Determine the [x, y] coordinate at the center of the cell enclosing the given text.  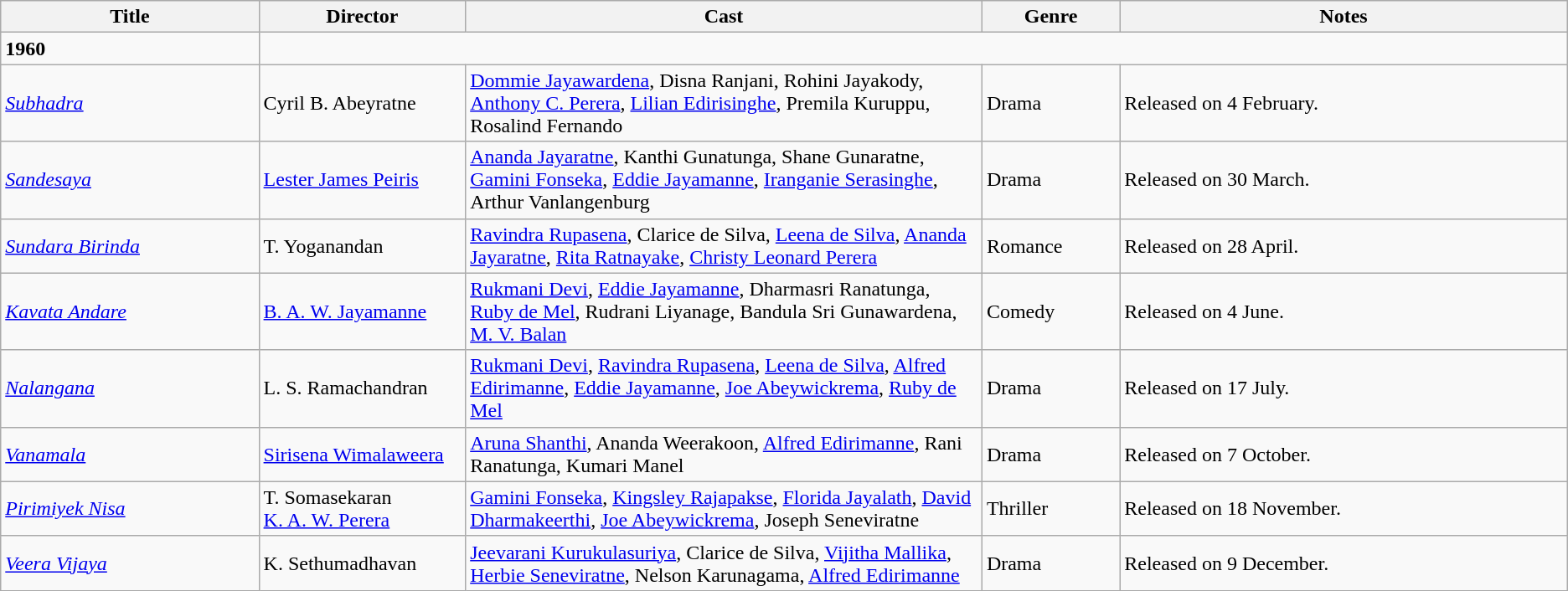
Cast [724, 17]
K. Sethumadhavan [362, 563]
Rukmani Devi, Ravindra Rupasena, Leena de Silva, Alfred Edirimanne, Eddie Jayamanne, Joe Abeywickrema, Ruby de Mel [724, 388]
Released on 4 June. [1344, 311]
Sirisena Wimalaweera [362, 454]
Gamini Fonseka, Kingsley Rajapakse, Florida Jayalath, David Dharmakeerthi, Joe Abeywickrema, Joseph Seneviratne [724, 509]
Cyril B. Abeyratne [362, 103]
Title [130, 17]
1960 [130, 49]
Released on 17 July. [1344, 388]
Comedy [1050, 311]
Released on 9 December. [1344, 563]
Ananda Jayaratne, Kanthi Gunatunga, Shane Gunaratne, Gamini Fonseka, Eddie Jayamanne, Iranganie Serasinghe, Arthur Vanlangenburg [724, 180]
Vanamala [130, 454]
Sundara Birinda [130, 246]
Released on 7 October. [1344, 454]
T. Yoganandan [362, 246]
Director [362, 17]
B. A. W. Jayamanne [362, 311]
Nalangana [130, 388]
Veera Vijaya [130, 563]
Pirimiyek Nisa [130, 509]
Notes [1344, 17]
Subhadra [130, 103]
Romance [1050, 246]
Rukmani Devi, Eddie Jayamanne, Dharmasri Ranatunga, Ruby de Mel, Rudrani Liyanage, Bandula Sri Gunawardena, M. V. Balan [724, 311]
Sandesaya [130, 180]
Kavata Andare [130, 311]
Aruna Shanthi, Ananda Weerakoon, Alfred Edirimanne, Rani Ranatunga, Kumari Manel [724, 454]
Released on 30 March. [1344, 180]
Lester James Peiris [362, 180]
T. Somasekaran K. A. W. Perera [362, 509]
Ravindra Rupasena, Clarice de Silva, Leena de Silva, Ananda Jayaratne, Rita Ratnayake, Christy Leonard Perera [724, 246]
Released on 4 February. [1344, 103]
Released on 28 April. [1344, 246]
Released on 18 November. [1344, 509]
Jeevarani Kurukulasuriya, Clarice de Silva, Vijitha Mallika, Herbie Seneviratne, Nelson Karunagama, Alfred Edirimanne [724, 563]
L. S. Ramachandran [362, 388]
Dommie Jayawardena, Disna Ranjani, Rohini Jayakody, Anthony C. Perera, Lilian Edirisinghe, Premila Kuruppu, Rosalind Fernando [724, 103]
Genre [1050, 17]
Thriller [1050, 509]
